Scan for the cell matching the given text and deliver its [X, Y] coordinate at center. 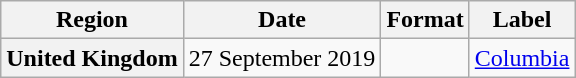
Format [425, 20]
United Kingdom [92, 58]
Columbia [522, 58]
Label [522, 20]
Date [282, 20]
27 September 2019 [282, 58]
Region [92, 20]
